Return the [X, Y] coordinate for the center point of the cell that contains the specified text.  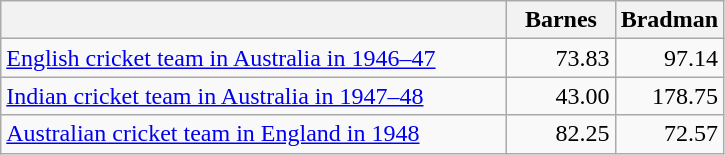
43.00 [561, 96]
Barnes [561, 20]
Australian cricket team in England in 1948 [254, 134]
73.83 [561, 58]
97.14 [669, 58]
72.57 [669, 134]
English cricket team in Australia in 1946–47 [254, 58]
178.75 [669, 96]
Bradman [669, 20]
Indian cricket team in Australia in 1947–48 [254, 96]
82.25 [561, 134]
